Capture the cell that displays the provided text and extract its [X, Y] central coordinate. 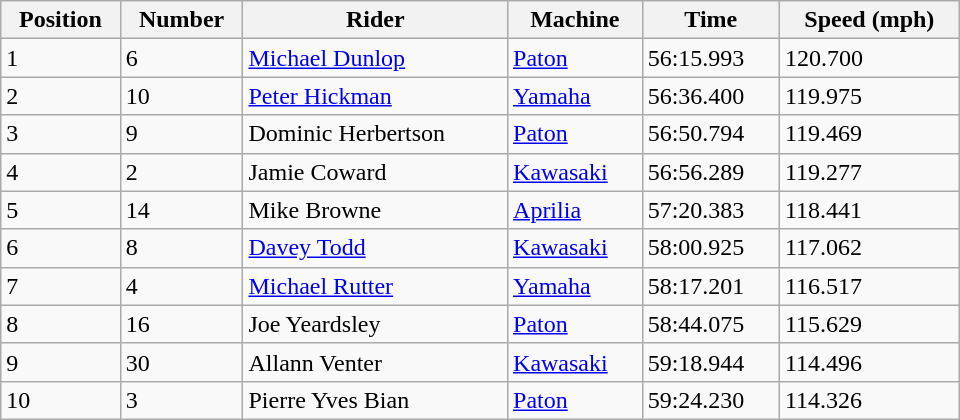
120.700 [869, 58]
118.441 [869, 210]
16 [182, 324]
114.496 [869, 362]
116.517 [869, 286]
119.469 [869, 134]
Jamie Coward [376, 172]
119.975 [869, 96]
119.277 [869, 172]
58:17.201 [710, 286]
115.629 [869, 324]
Aprilia [576, 210]
Pierre Yves Bian [376, 400]
Michael Rutter [376, 286]
1 [60, 58]
30 [182, 362]
Number [182, 20]
Peter Hickman [376, 96]
7 [60, 286]
Machine [576, 20]
58:00.925 [710, 248]
Mike Browne [376, 210]
57:20.383 [710, 210]
56:36.400 [710, 96]
56:15.993 [710, 58]
114.326 [869, 400]
5 [60, 210]
Davey Todd [376, 248]
Michael Dunlop [376, 58]
59:18.944 [710, 362]
58:44.075 [710, 324]
Time [710, 20]
Rider [376, 20]
56:56.289 [710, 172]
59:24.230 [710, 400]
117.062 [869, 248]
Speed (mph) [869, 20]
Allann Venter [376, 362]
Joe Yeardsley [376, 324]
14 [182, 210]
56:50.794 [710, 134]
Dominic Herbertson [376, 134]
Position [60, 20]
